Detect which cell encompasses the target text, then output its (x, y) center coordinate. 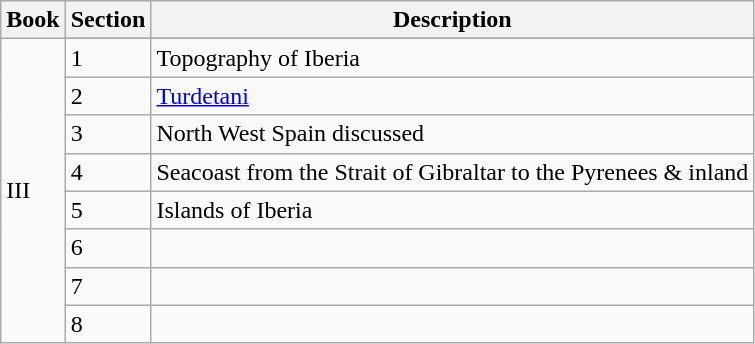
4 (108, 172)
North West Spain discussed (452, 134)
Section (108, 20)
Topography of Iberia (452, 58)
2 (108, 96)
3 (108, 134)
III (33, 191)
Description (452, 20)
Islands of Iberia (452, 210)
Seacoast from the Strait of Gibraltar to the Pyrenees & inland (452, 172)
7 (108, 286)
Book (33, 20)
6 (108, 248)
8 (108, 324)
1 (108, 58)
5 (108, 210)
Turdetani (452, 96)
